Scan for the cell matching the given text and deliver its [x, y] coordinate at center. 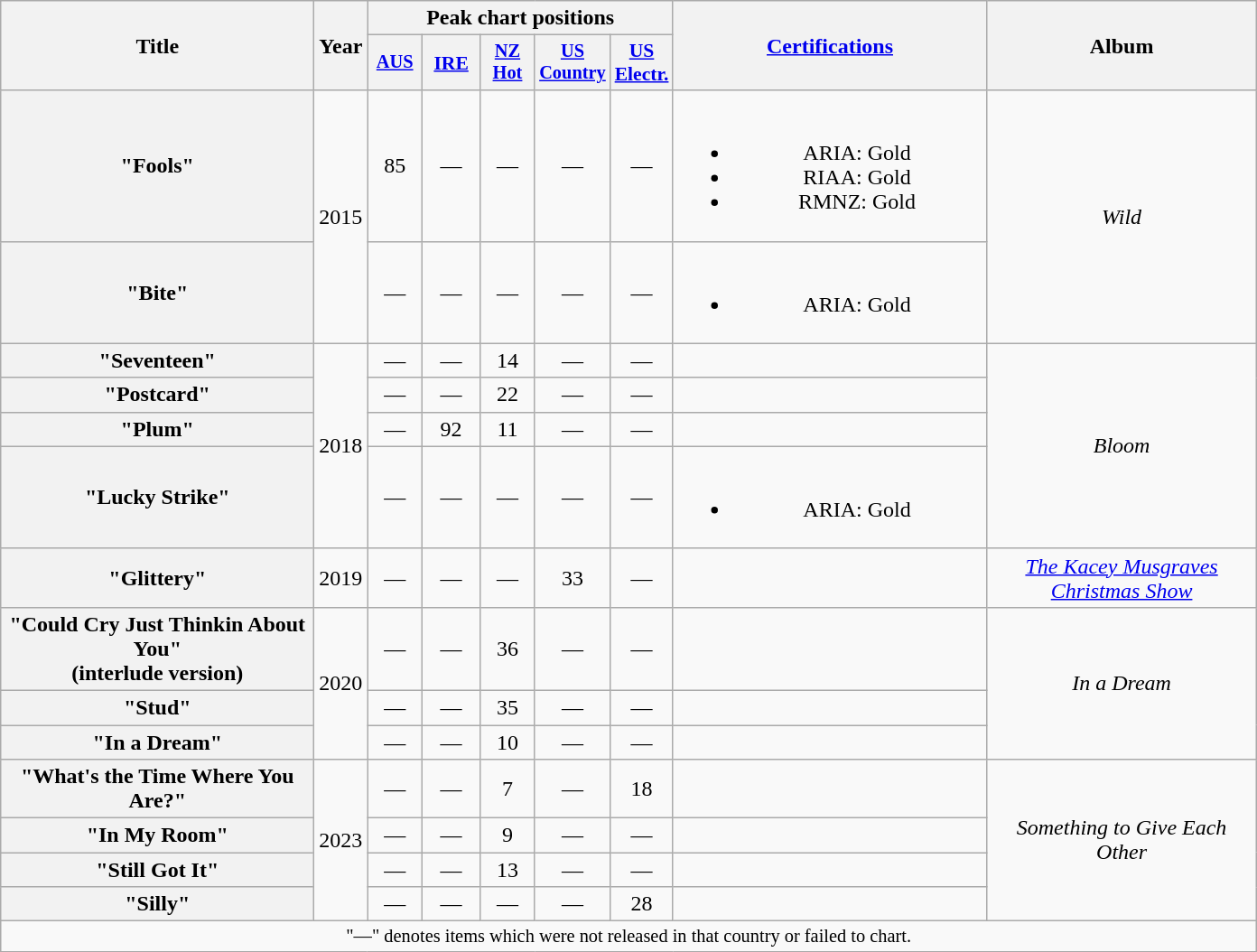
"What's the Time Where You Are?" [157, 789]
36 [507, 649]
2019 [341, 578]
14 [507, 360]
NZHot [507, 63]
11 [507, 429]
ARIA: GoldRIAA: GoldRMNZ: Gold [829, 166]
2018 [341, 446]
The Kacey Musgraves Christmas Show [1122, 578]
13 [507, 870]
85 [396, 166]
Wild [1122, 217]
"Seventeen" [157, 360]
Peak chart positions [520, 18]
33 [573, 578]
"In a Dream" [157, 742]
"Lucky Strike" [157, 497]
Album [1122, 45]
AUS [396, 63]
IRE [452, 63]
28 [642, 904]
Something to Give Each Other [1122, 840]
2023 [341, 840]
USCountry [573, 63]
"Fools" [157, 166]
7 [507, 789]
"Still Got It" [157, 870]
"Bite" [157, 293]
92 [452, 429]
18 [642, 789]
"Silly" [157, 904]
Title [157, 45]
9 [507, 835]
"In My Room" [157, 835]
"Plum" [157, 429]
"Glittery" [157, 578]
22 [507, 395]
Year [341, 45]
2020 [341, 683]
35 [507, 707]
In a Dream [1122, 683]
Certifications [829, 45]
"Could Cry Just Thinkin About You"(interlude version) [157, 649]
"Stud" [157, 707]
"—" denotes items which were not released in that country or failed to chart. [628, 937]
2015 [341, 217]
10 [507, 742]
Bloom [1122, 446]
"Postcard" [157, 395]
USElectr. [642, 63]
